Pinpoint the cell where the given text exists, returning its (x, y) midpoint coordinate. 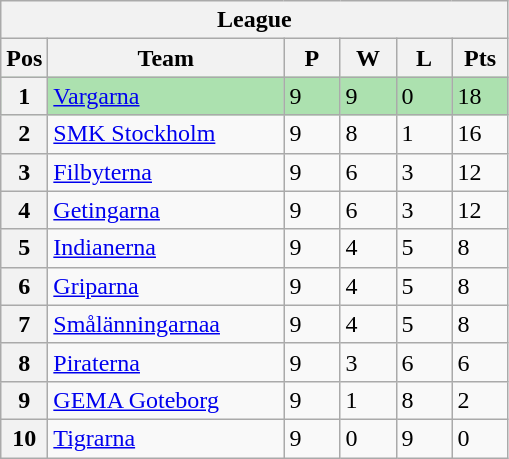
Griparna (166, 286)
League (254, 20)
7 (24, 324)
Indianerna (166, 248)
W (368, 58)
Piraterna (166, 362)
16 (480, 134)
Pos (24, 58)
GEMA Goteborg (166, 400)
Filbyterna (166, 172)
Pts (480, 58)
10 (24, 438)
P (312, 58)
L (424, 58)
Getingarna (166, 210)
18 (480, 96)
Team (166, 58)
SMK Stockholm (166, 134)
Smålänningarnaa (166, 324)
Vargarna (166, 96)
Tigrarna (166, 438)
